Locate the cell with the specified text and output its (x, y) center coordinate. 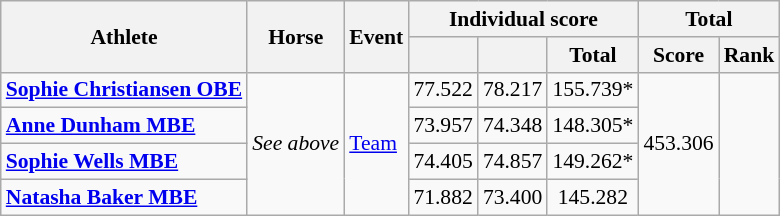
74.857 (512, 162)
See above (296, 143)
Natasha Baker MBE (124, 197)
71.882 (442, 197)
155.739* (592, 90)
78.217 (512, 90)
Event (376, 36)
Team (376, 143)
Horse (296, 36)
73.400 (512, 197)
Rank (750, 55)
Anne Dunham MBE (124, 126)
Sophie Christiansen OBE (124, 90)
149.262* (592, 162)
145.282 (592, 197)
73.957 (442, 126)
453.306 (678, 143)
Score (678, 55)
77.522 (442, 90)
74.348 (512, 126)
Sophie Wells MBE (124, 162)
Individual score (523, 19)
Athlete (124, 36)
74.405 (442, 162)
148.305* (592, 126)
